For the text-containing cell, return its midpoint in [X, Y] coordinate format. 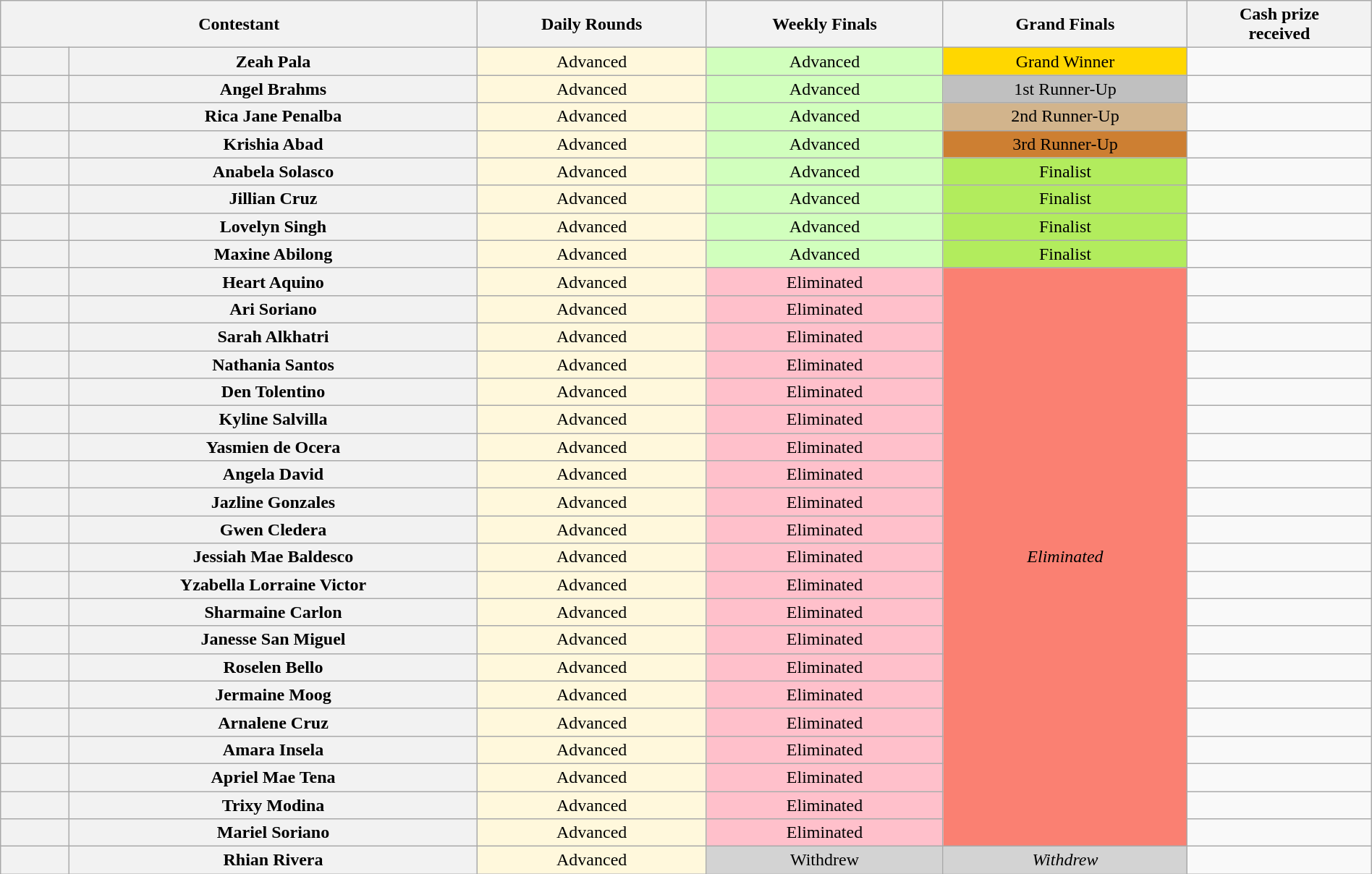
Weekly Finals [825, 25]
Gwen Cledera [273, 530]
Rica Jane Penalba [273, 116]
Arnalene Cruz [273, 722]
Cash prizereceived [1279, 25]
2nd Runner-Up [1065, 116]
Angela David [273, 475]
Sharmaine Carlon [273, 612]
Nathania Santos [273, 364]
Angel Brahms [273, 89]
Sarah Alkhatri [273, 336]
Maxine Abilong [273, 254]
Ari Soriano [273, 309]
Yasmien de Ocera [273, 447]
Amara Insela [273, 750]
Trixy Modina [273, 805]
Daily Rounds [592, 25]
Contestant [239, 25]
Jermaine Moog [273, 695]
Krishia Abad [273, 144]
Zeah Pala [273, 61]
Janesse San Miguel [273, 640]
Jillian Cruz [273, 199]
Lovelyn Singh [273, 226]
Roselen Bello [273, 667]
Mariel Soriano [273, 833]
Yzabella Lorraine Victor [273, 585]
1st Runner-Up [1065, 89]
Den Tolentino [273, 392]
Jessiah Mae Baldesco [273, 557]
3rd Runner-Up [1065, 144]
Grand Winner [1065, 61]
Kyline Salvilla [273, 420]
Grand Finals [1065, 25]
Heart Aquino [273, 281]
Rhian Rivera [273, 860]
Apriel Mae Tena [273, 777]
Anabela Solasco [273, 171]
Jazline Gonzales [273, 502]
